Extract the [x, y] coordinate from the center of the cell holding the provided text.  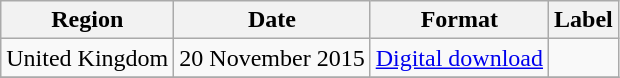
Date [272, 20]
United Kingdom [88, 58]
Digital download [459, 58]
20 November 2015 [272, 58]
Format [459, 20]
Region [88, 20]
Label [584, 20]
